Output the (x, y) coordinate of the center of the cell containing the given text.  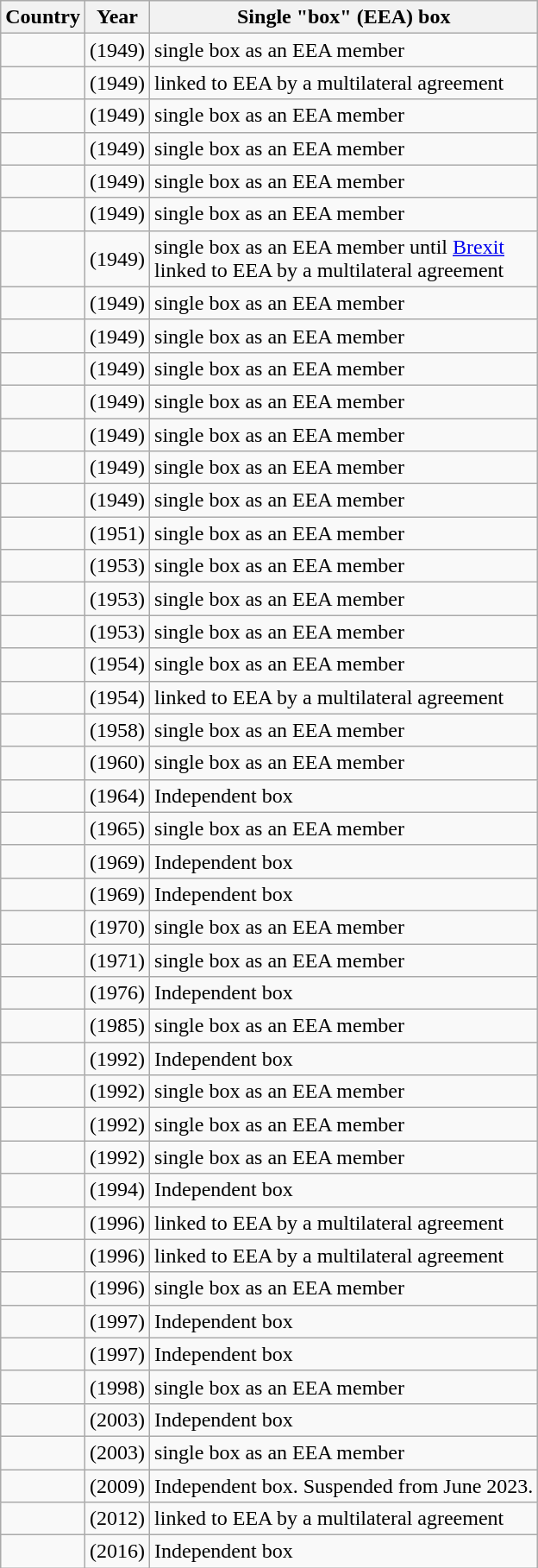
single box as an EEA member until Brexitlinked to EEA by a multilateral agreement (344, 259)
Year (117, 17)
(1965) (117, 828)
(1958) (117, 730)
(2009) (117, 1485)
Independent box. Suspended from June 2023. (344, 1485)
(1960) (117, 763)
(2016) (117, 1552)
Single "box" (EEA) box (344, 17)
(1976) (117, 993)
(1998) (117, 1387)
Country (43, 17)
(1985) (117, 1026)
(1971) (117, 960)
(2012) (117, 1519)
(1951) (117, 533)
(1970) (117, 927)
(1964) (117, 796)
(1994) (117, 1190)
